Return the [X, Y] coordinate for the center point of the cell that contains the specified text.  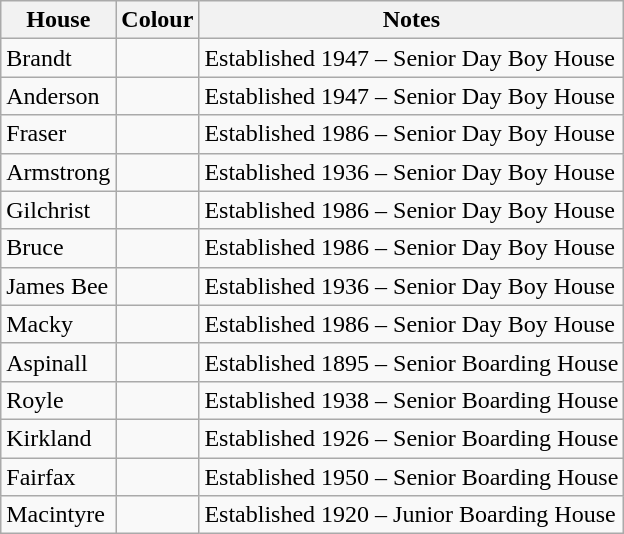
Colour [158, 20]
Brandt [58, 58]
Established 1938 – Senior Boarding House [412, 400]
Fairfax [58, 477]
Aspinall [58, 362]
Bruce [58, 248]
James Bee [58, 286]
Gilchrist [58, 210]
Macintyre [58, 515]
Kirkland [58, 438]
Established 1926 – Senior Boarding House [412, 438]
Macky [58, 324]
House [58, 20]
Royle [58, 400]
Established 1895 – Senior Boarding House [412, 362]
Established 1950 – Senior Boarding House [412, 477]
Notes [412, 20]
Armstrong [58, 172]
Anderson [58, 96]
Fraser [58, 134]
Established 1920 – Junior Boarding House [412, 515]
